Extract the (x, y) coordinate from the center of the cell holding the provided text.  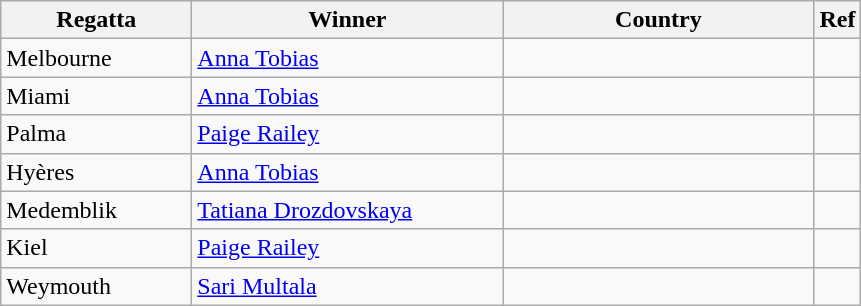
Melbourne (96, 58)
Winner (348, 20)
Hyères (96, 172)
Miami (96, 96)
Regatta (96, 20)
Ref (838, 20)
Medemblik (96, 210)
Palma (96, 134)
Tatiana Drozdovskaya (348, 210)
Kiel (96, 248)
Country (658, 20)
Sari Multala (348, 286)
Weymouth (96, 286)
